Capture the cell that displays the provided text and extract its (X, Y) central coordinate. 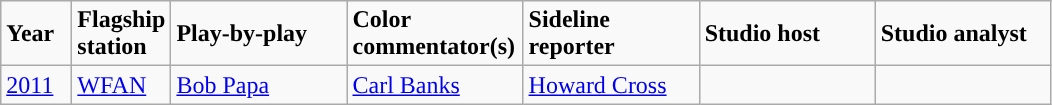
WFAN (122, 85)
Sideline reporter (611, 34)
Play-by-play (259, 34)
2011 (36, 85)
Howard Cross (611, 85)
Year (36, 34)
Carl Banks (435, 85)
Studio host (787, 34)
Flagship station (122, 34)
Studio analyst (963, 34)
Color commentator(s) (435, 34)
Bob Papa (259, 85)
